Determine the (x, y) coordinate at the center of the cell enclosing the given text.  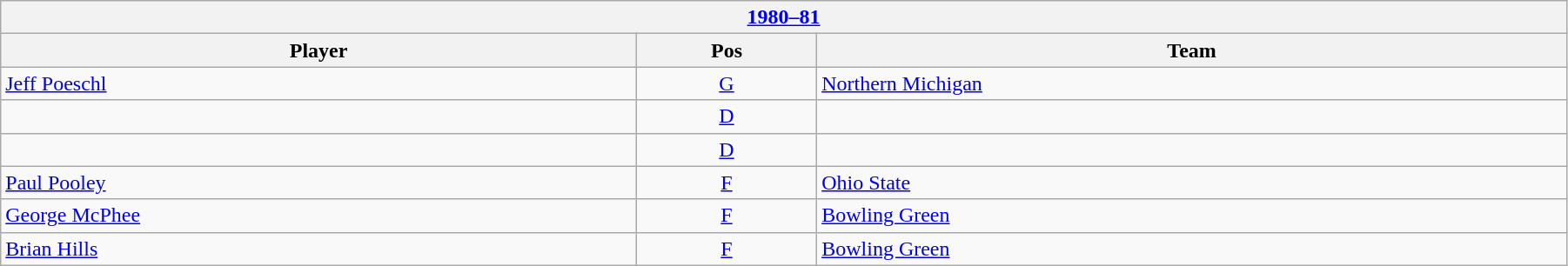
George McPhee (318, 216)
Northern Michigan (1192, 83)
Pos (726, 50)
Player (318, 50)
1980–81 (784, 17)
Team (1192, 50)
Brian Hills (318, 249)
Paul Pooley (318, 183)
Ohio State (1192, 183)
G (726, 83)
Jeff Poeschl (318, 83)
